Extract the (X, Y) coordinate from the center of the cell holding the provided text.  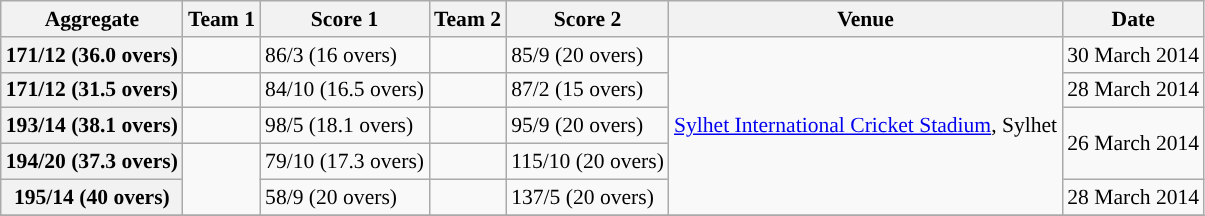
26 March 2014 (1133, 144)
Score 2 (588, 19)
58/9 (20 overs) (344, 197)
30 March 2014 (1133, 55)
86/3 (16 overs) (344, 55)
85/9 (20 overs) (588, 55)
Venue (866, 19)
95/9 (20 overs) (588, 126)
194/20 (37.3 overs) (92, 162)
Date (1133, 19)
98/5 (18.1 overs) (344, 126)
195/14 (40 overs) (92, 197)
137/5 (20 overs) (588, 197)
171/12 (31.5 overs) (92, 90)
Score 1 (344, 19)
Sylhet International Cricket Stadium, Sylhet (866, 126)
84/10 (16.5 overs) (344, 90)
Team 2 (468, 19)
79/10 (17.3 overs) (344, 162)
193/14 (38.1 overs) (92, 126)
171/12 (36.0 overs) (92, 55)
87/2 (15 overs) (588, 90)
Team 1 (222, 19)
115/10 (20 overs) (588, 162)
Aggregate (92, 19)
